Output the (x, y) coordinate of the center of the cell containing the given text.  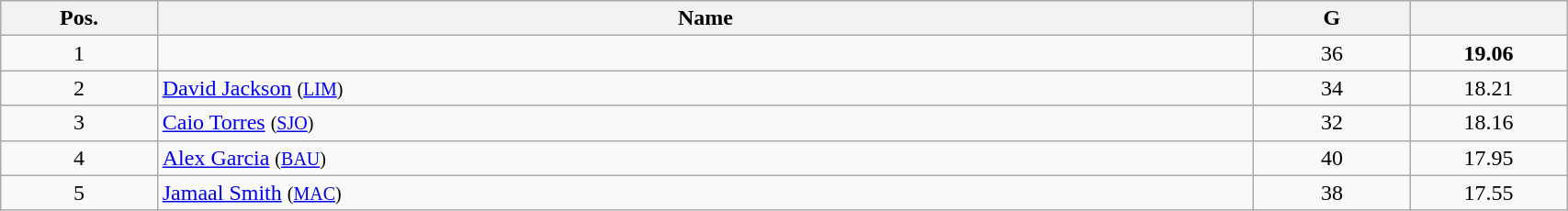
19.06 (1488, 53)
38 (1332, 193)
34 (1332, 88)
David Jackson (LIM) (705, 88)
1 (79, 53)
Name (705, 18)
3 (79, 123)
G (1332, 18)
17.95 (1488, 158)
2 (79, 88)
Jamaal Smith (MAC) (705, 193)
40 (1332, 158)
32 (1332, 123)
Pos. (79, 18)
Alex Garcia (BAU) (705, 158)
18.21 (1488, 88)
4 (79, 158)
18.16 (1488, 123)
Caio Torres (SJO) (705, 123)
17.55 (1488, 193)
36 (1332, 53)
5 (79, 193)
